Search for the cell housing the specified text and yield its [x, y] center coordinate. 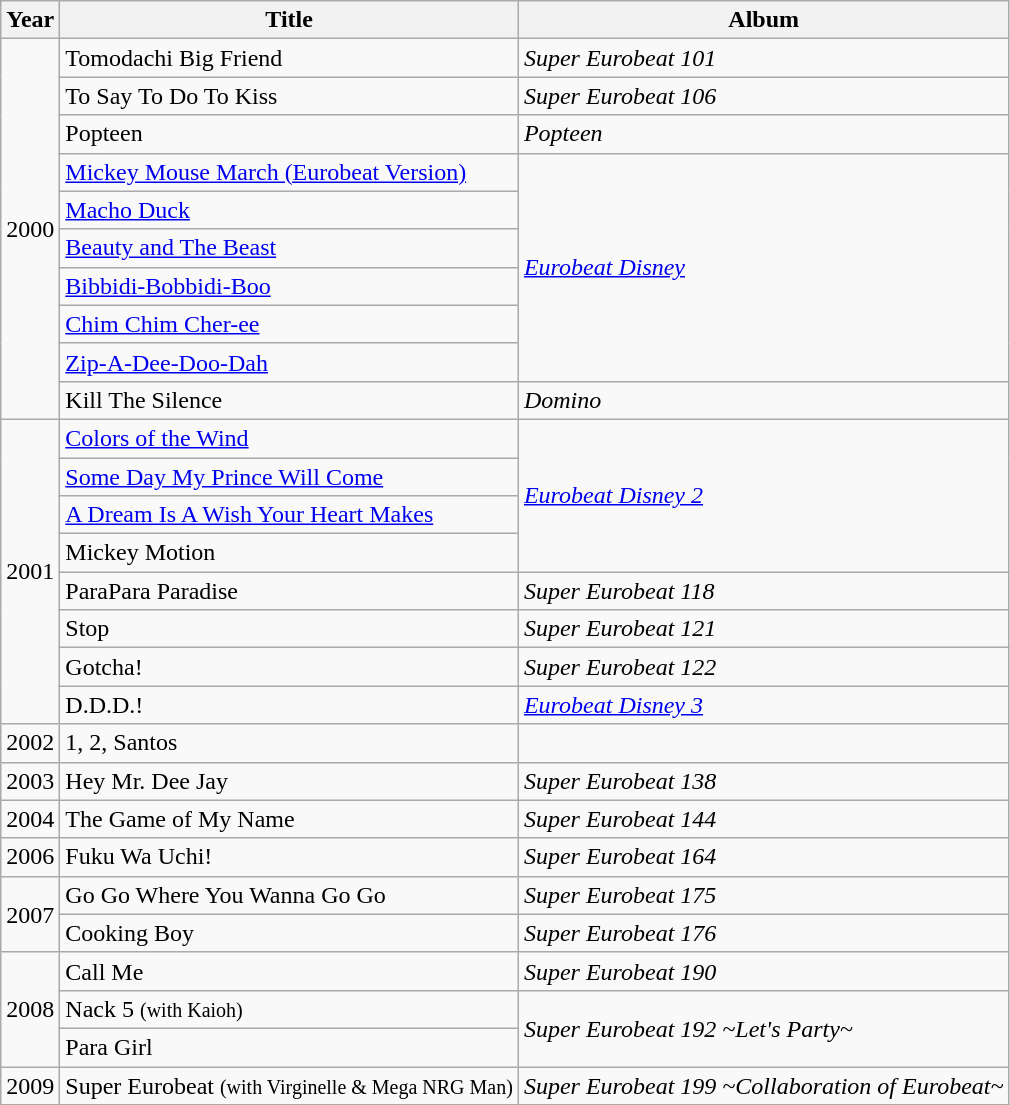
Super Eurobeat 199 ~Collaboration of Eurobeat~ [764, 1085]
Super Eurobeat 175 [764, 895]
2001 [30, 571]
Gotcha! [290, 667]
2006 [30, 857]
Title [290, 20]
Macho Duck [290, 210]
Stop [290, 629]
Colors of the Wind [290, 438]
Super Eurobeat 190 [764, 971]
Year [30, 20]
Eurobeat Disney 2 [764, 495]
Eurobeat Disney 3 [764, 705]
Album [764, 20]
2003 [30, 781]
Super Eurobeat 122 [764, 667]
Para Girl [290, 1047]
Tomodachi Big Friend [290, 58]
2008 [30, 1009]
Nack 5 (with Kaioh) [290, 1009]
2004 [30, 819]
Eurobeat Disney [764, 267]
Super Eurobeat 118 [764, 591]
Domino [764, 400]
ParaPara Paradise [290, 591]
Super Eurobeat 164 [764, 857]
Some Day My Prince Will Come [290, 477]
Kill The Silence [290, 400]
Super Eurobeat 176 [764, 933]
Zip-A-Dee-Doo-Dah [290, 362]
2002 [30, 743]
Chim Chim Cher-ee [290, 324]
Beauty and The Beast [290, 248]
Go Go Where You Wanna Go Go [290, 895]
Super Eurobeat 101 [764, 58]
Fuku Wa Uchi! [290, 857]
Super Eurobeat 192 ~Let's Party~ [764, 1028]
Bibbidi-Bobbidi-Boo [290, 286]
Mickey Mouse March (Eurobeat Version) [290, 172]
2009 [30, 1085]
The Game of My Name [290, 819]
Super Eurobeat 106 [764, 96]
1, 2, Santos [290, 743]
2007 [30, 914]
To Say To Do To Kiss [290, 96]
A Dream Is A Wish Your Heart Makes [290, 515]
D.D.D.! [290, 705]
Call Me [290, 971]
Cooking Boy [290, 933]
Super Eurobeat (with Virginelle & Mega NRG Man) [290, 1085]
2000 [30, 230]
Mickey Motion [290, 553]
Super Eurobeat 144 [764, 819]
Hey Mr. Dee Jay [290, 781]
Super Eurobeat 138 [764, 781]
Super Eurobeat 121 [764, 629]
